Return the (x, y) coordinate for the center point of the cell that contains the specified text.  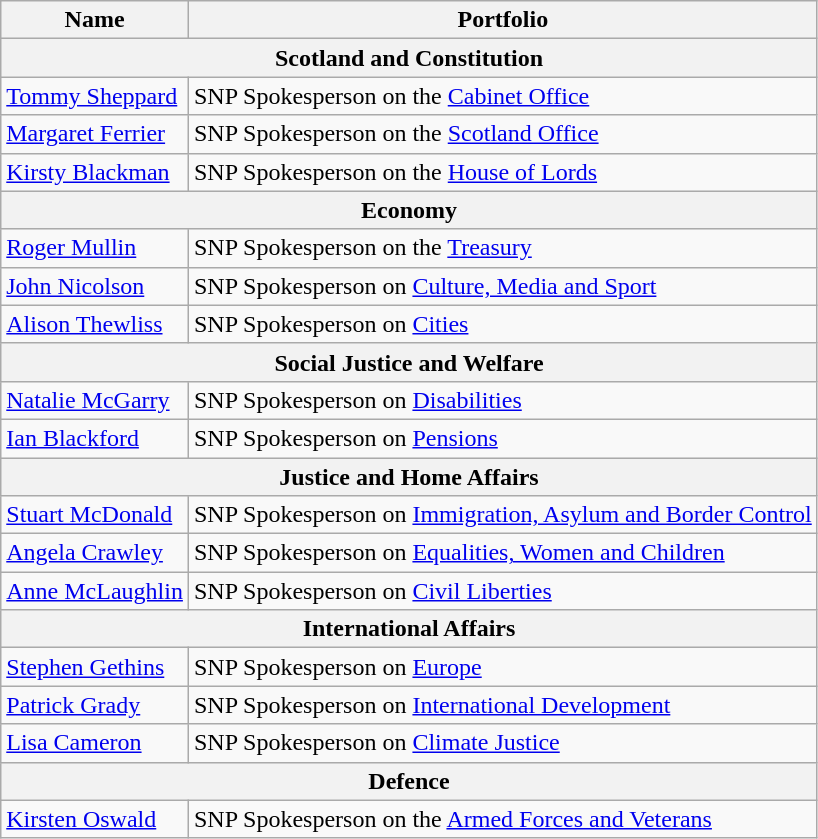
SNP Spokesperson on Pensions (502, 438)
SNP Spokesperson on Climate Justice (502, 743)
SNP Spokesperson on the Scotland Office (502, 134)
Kirsten Oswald (95, 819)
Economy (410, 210)
Defence (410, 781)
Margaret Ferrier (95, 134)
SNP Spokesperson on Civil Liberties (502, 591)
Patrick Grady (95, 705)
Natalie McGarry (95, 400)
SNP Spokesperson on Culture, Media and Sport (502, 286)
Tommy Sheppard (95, 96)
SNP Spokesperson on the House of Lords (502, 172)
Portfolio (502, 20)
SNP Spokesperson on the Cabinet Office (502, 96)
SNP Spokesperson on International Development (502, 705)
Stephen Gethins (95, 667)
Name (95, 20)
International Affairs (410, 629)
Social Justice and Welfare (410, 362)
Justice and Home Affairs (410, 477)
Lisa Cameron (95, 743)
SNP Spokesperson on the Armed Forces and Veterans (502, 819)
Kirsty Blackman (95, 172)
Roger Mullin (95, 248)
SNP Spokesperson on Equalities, Women and Children (502, 553)
Ian Blackford (95, 438)
John Nicolson (95, 286)
SNP Spokesperson on Europe (502, 667)
SNP Spokesperson on the Treasury (502, 248)
SNP Spokesperson on Immigration, Asylum and Border Control (502, 515)
Anne McLaughlin (95, 591)
Stuart McDonald (95, 515)
Angela Crawley (95, 553)
SNP Spokesperson on Disabilities (502, 400)
SNP Spokesperson on Cities (502, 324)
Scotland and Constitution (410, 58)
Alison Thewliss (95, 324)
